Return (X, Y) of the center of cell containing provided text 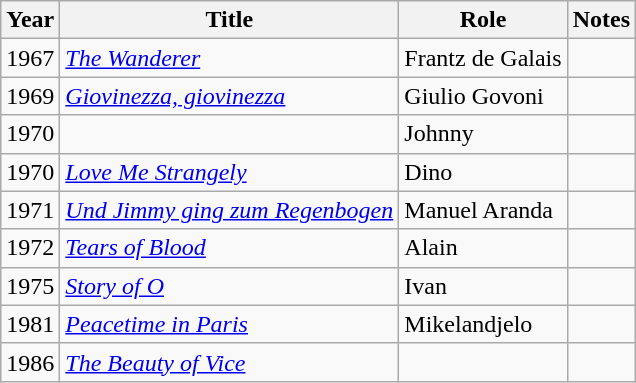
Giulio Govoni (483, 96)
Role (483, 20)
1971 (30, 210)
Year (30, 20)
Dino (483, 172)
Story of O (230, 286)
Notes (601, 20)
1986 (30, 362)
1969 (30, 96)
Giovinezza, giovinezza (230, 96)
Title (230, 20)
Love Me Strangely (230, 172)
Johnny (483, 134)
1967 (30, 58)
Mikelandjelo (483, 324)
The Beauty of Vice (230, 362)
Peacetime in Paris (230, 324)
Tears of Blood (230, 248)
Frantz de Galais (483, 58)
Manuel Aranda (483, 210)
1972 (30, 248)
Ivan (483, 286)
Alain (483, 248)
Und Jimmy ging zum Regenbogen (230, 210)
1975 (30, 286)
The Wanderer (230, 58)
1981 (30, 324)
